Return (X, Y) of the center of cell containing provided text 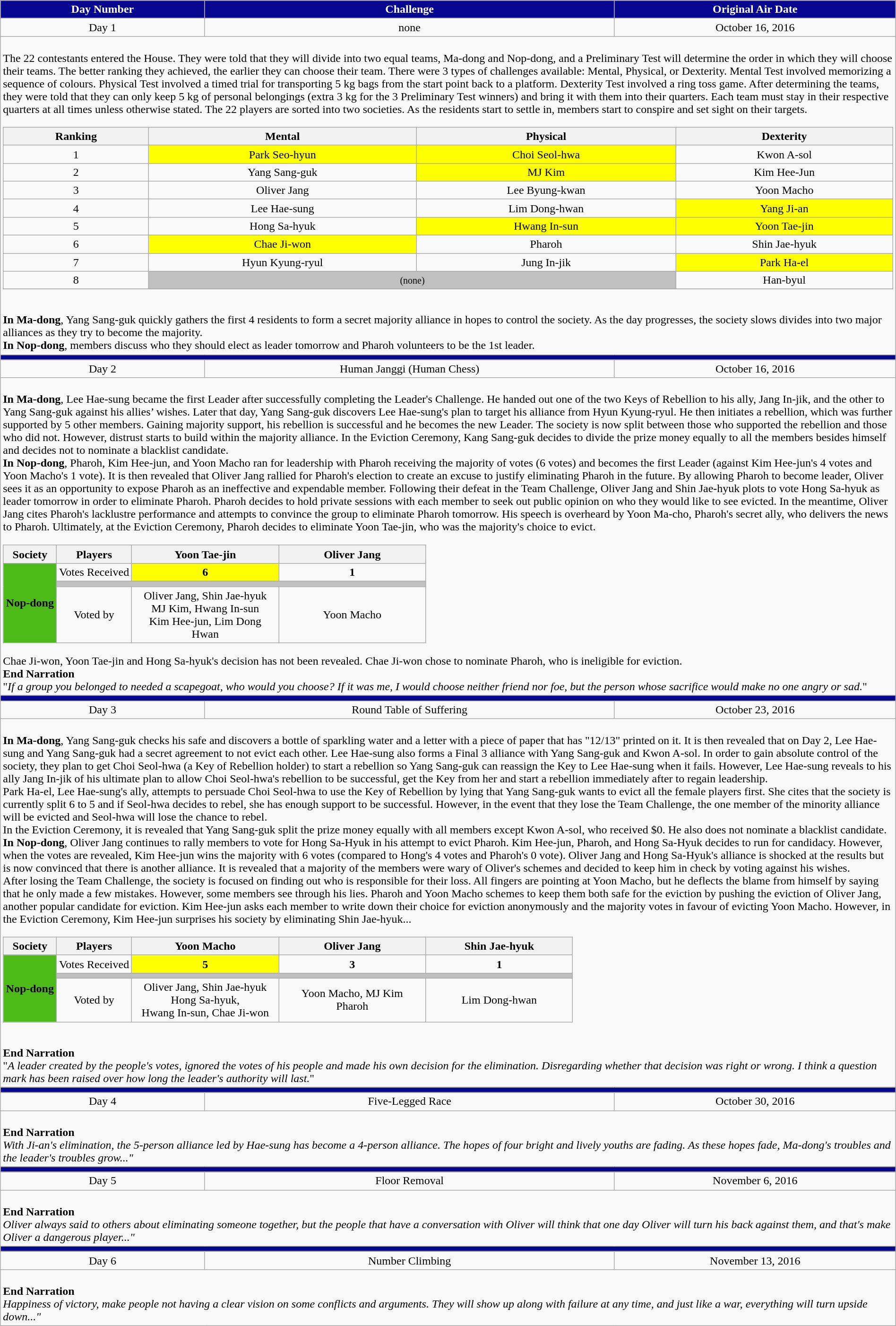
Round Table of Suffering (409, 710)
Ranking (76, 136)
Kim Hee-Jun (784, 172)
Pharoh (546, 244)
Challenge (409, 9)
Original Air Date (755, 9)
(none) (413, 280)
Jung In-jik (546, 262)
Day Number (103, 9)
Lee Byung-kwan (546, 190)
Day 6 (103, 1260)
Yang Sang-guk (283, 172)
Hwang In-sun (546, 226)
Oliver Jang, Shin Jae-hyuk MJ Kim, Hwang In-sun Kim Hee-jun, Lim Dong Hwan (205, 615)
Lee Hae-sung (283, 208)
Five-Legged Race (409, 1101)
Day 2 (103, 369)
Park Ha-el (784, 262)
November 13, 2016 (755, 1260)
Chae Ji-won (283, 244)
2 (76, 172)
Mental (283, 136)
Yoon Macho, MJ Kim Pharoh (353, 1000)
Hyun Kyung-ryul (283, 262)
Park Seo-hyun (283, 154)
Day 1 (103, 27)
October 23, 2016 (755, 710)
Kwon A-sol (784, 154)
Number Climbing (409, 1260)
8 (76, 280)
Day 5 (103, 1181)
Hong Sa-hyuk (283, 226)
Day 4 (103, 1101)
Han-byul (784, 280)
Floor Removal (409, 1181)
MJ Kim (546, 172)
Human Janggi (Human Chess) (409, 369)
Dexterity (784, 136)
Oliver Jang, Shin Jae-hyuk Hong Sa-hyuk, Hwang In-sun, Chae Ji-won (205, 1000)
Yang Ji-an (784, 208)
none (409, 27)
October 30, 2016 (755, 1101)
Day 3 (103, 710)
7 (76, 262)
4 (76, 208)
Physical (546, 136)
November 6, 2016 (755, 1181)
Choi Seol-hwa (546, 154)
